From the cell containing the given text, extract its center point as (x, y) coordinate. 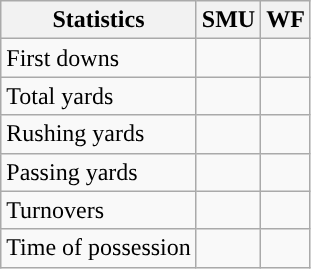
Time of possession (99, 248)
Total yards (99, 96)
SMU (228, 20)
Passing yards (99, 172)
Statistics (99, 20)
Turnovers (99, 210)
Rushing yards (99, 134)
First downs (99, 58)
WF (286, 20)
